For the text-containing cell, return its midpoint in [x, y] coordinate format. 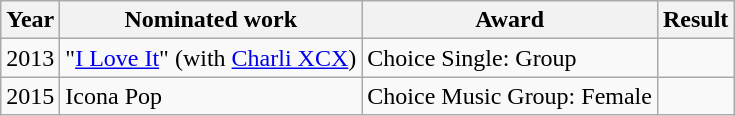
2015 [30, 96]
Year [30, 20]
Award [510, 20]
2013 [30, 58]
Nominated work [211, 20]
Choice Single: Group [510, 58]
"I Love It" (with Charli XCX) [211, 58]
Icona Pop [211, 96]
Choice Music Group: Female [510, 96]
Result [695, 20]
